Scan for the cell matching the given text and deliver its (X, Y) coordinate at center. 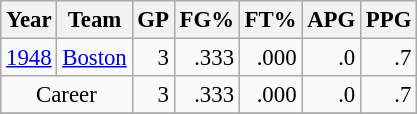
FT% (270, 20)
Boston (94, 58)
Team (94, 20)
Year (29, 20)
GP (153, 20)
PPG (389, 20)
APG (332, 20)
FG% (206, 20)
1948 (29, 58)
Career (66, 95)
